Provide the [x, y] coordinate of the cell's center where the given text is located.  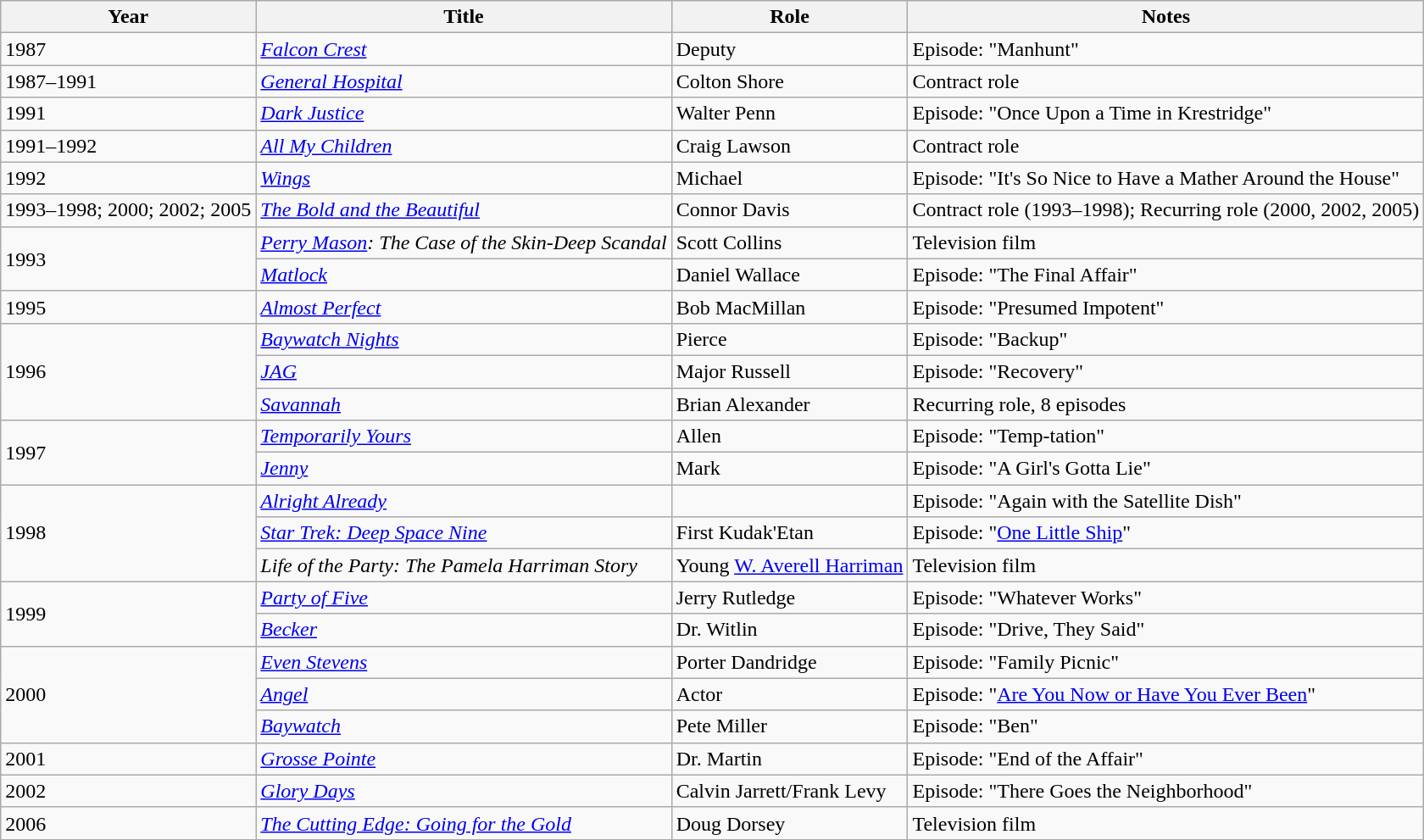
Wings [464, 178]
Notes [1166, 17]
Jerry Rutledge [790, 598]
Angel [464, 694]
Episode: "Recovery" [1166, 371]
Almost Perfect [464, 307]
Year [129, 17]
First Kudak'Etan [790, 533]
Jenny [464, 469]
1987–1991 [129, 81]
Matlock [464, 275]
Episode: "Whatever Works" [1166, 598]
Actor [790, 694]
1991 [129, 114]
Craig Lawson [790, 146]
Becker [464, 630]
1991–1992 [129, 146]
Episode: "Are You Now or Have You Ever Been" [1166, 694]
Episode: "Family Picnic" [1166, 662]
1987 [129, 49]
Pierce [790, 339]
Episode: "Temp-tation" [1166, 437]
Even Stevens [464, 662]
Baywatch [464, 726]
Porter Dandridge [790, 662]
1993 [129, 259]
Episode: "Manhunt" [1166, 49]
Episode: "A Girl's Gotta Lie" [1166, 469]
Episode: "The Final Affair" [1166, 275]
The Bold and the Beautiful [464, 210]
2001 [129, 759]
Party of Five [464, 598]
2006 [129, 823]
Episode: "There Goes the Neighborhood" [1166, 791]
1992 [129, 178]
Michael [790, 178]
Pete Miller [790, 726]
2002 [129, 791]
Savannah [464, 404]
Episode: "One Little Ship" [1166, 533]
Title [464, 17]
Recurring role, 8 episodes [1166, 404]
Baywatch Nights [464, 339]
Doug Dorsey [790, 823]
Life of the Party: The Pamela Harriman Story [464, 565]
All My Children [464, 146]
Role [790, 17]
Episode: "Presumed Impotent" [1166, 307]
Alright Already [464, 501]
1999 [129, 614]
2000 [129, 694]
Colton Shore [790, 81]
The Cutting Edge: Going for the Gold [464, 823]
Episode: "Again with the Satellite Dish" [1166, 501]
1993–1998; 2000; 2002; 2005 [129, 210]
Grosse Pointe [464, 759]
Mark [790, 469]
1996 [129, 371]
Bob MacMillan [790, 307]
Star Trek: Deep Space Nine [464, 533]
Deputy [790, 49]
1995 [129, 307]
Episode: "Backup" [1166, 339]
Connor Davis [790, 210]
Episode: "Drive, They Said" [1166, 630]
Episode: "End of the Affair" [1166, 759]
Scott Collins [790, 242]
1997 [129, 453]
1998 [129, 533]
Allen [790, 437]
Young W. Averell Harriman [790, 565]
Daniel Wallace [790, 275]
Perry Mason: The Case of the Skin-Deep Scandal [464, 242]
Episode: "It's So Nice to Have a Mather Around the House" [1166, 178]
Dr. Martin [790, 759]
Calvin Jarrett/Frank Levy [790, 791]
Dr. Witlin [790, 630]
Temporarily Yours [464, 437]
General Hospital [464, 81]
Brian Alexander [790, 404]
Episode: "Ben" [1166, 726]
Glory Days [464, 791]
Episode: "Once Upon a Time in Krestridge" [1166, 114]
Walter Penn [790, 114]
Major Russell [790, 371]
Falcon Crest [464, 49]
JAG [464, 371]
Contract role (1993–1998); Recurring role (2000, 2002, 2005) [1166, 210]
Dark Justice [464, 114]
